Detect which cell encompasses the target text, then output its [x, y] center coordinate. 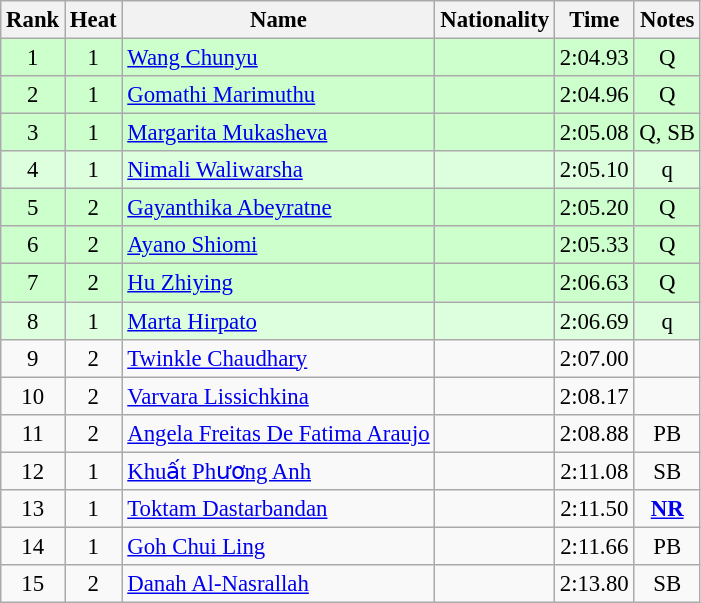
2:13.80 [594, 584]
Wang Chunyu [278, 58]
2:08.17 [594, 396]
Gayanthika Abeyratne [278, 208]
Ayano Shiomi [278, 245]
11 [33, 433]
Danah Al-Nasrallah [278, 584]
13 [33, 509]
Heat [94, 20]
Angela Freitas De Fatima Araujo [278, 433]
Gomathi Marimuthu [278, 95]
2:05.20 [594, 208]
Khuất Phương Anh [278, 471]
Time [594, 20]
6 [33, 245]
Twinkle Chaudhary [278, 358]
2:05.33 [594, 245]
12 [33, 471]
8 [33, 321]
14 [33, 546]
Goh Chui Ling [278, 546]
Marta Hirpato [278, 321]
2:06.63 [594, 283]
Hu Zhiying [278, 283]
Name [278, 20]
5 [33, 208]
2:07.00 [594, 358]
2:06.69 [594, 321]
Q, SB [667, 133]
2:05.08 [594, 133]
Toktam Dastarbandan [278, 509]
9 [33, 358]
2:08.88 [594, 433]
7 [33, 283]
2:11.50 [594, 509]
NR [667, 509]
Nimali Waliwarsha [278, 170]
2:11.08 [594, 471]
Rank [33, 20]
15 [33, 584]
2:05.10 [594, 170]
2:04.93 [594, 58]
Notes [667, 20]
Margarita Mukasheva [278, 133]
10 [33, 396]
4 [33, 170]
2:11.66 [594, 546]
2:04.96 [594, 95]
Nationality [494, 20]
Varvara Lissichkina [278, 396]
3 [33, 133]
